From the cell containing the given text, extract its center point as [X, Y] coordinate. 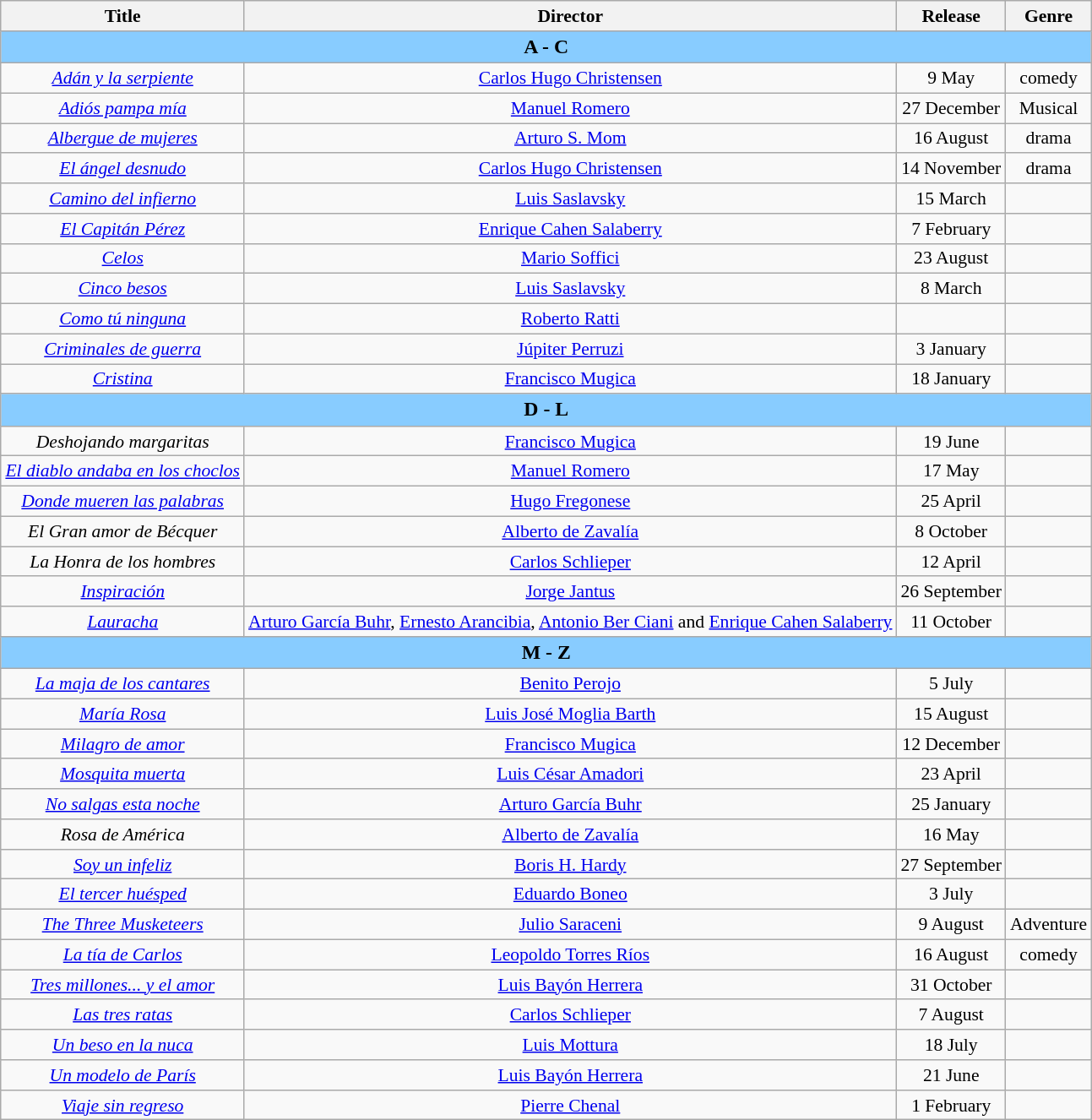
Hugo Fregonese [570, 502]
M - Z [546, 653]
Genre [1049, 16]
D - L [546, 410]
Title [122, 16]
16 May [951, 835]
Albergue de mujeres [122, 139]
12 April [951, 562]
9 May [951, 79]
El diablo andaba en los choclos [122, 471]
El tercer huésped [122, 894]
Director [570, 16]
Arturo García Buhr [570, 804]
Release [951, 16]
Leopoldo Torres Ríos [570, 955]
15 March [951, 198]
Eduardo Boneo [570, 894]
Deshojando margaritas [122, 442]
Rosa de América [122, 835]
María Rosa [122, 715]
Tres millones... y el amor [122, 985]
Cinco besos [122, 289]
Arturo García Buhr, Ernesto Arancibia, Antonio Ber Ciani and Enrique Cahen Salaberry [570, 622]
21 June [951, 1075]
Luis César Amadori [570, 775]
La Honra de los hombres [122, 562]
Enrique Cahen Salaberry [570, 229]
17 May [951, 471]
Adventure [1049, 925]
Luis Mottura [570, 1045]
11 October [951, 622]
18 July [951, 1045]
15 August [951, 715]
14 November [951, 169]
El ángel desnudo [122, 169]
Milagro de amor [122, 744]
27 December [951, 108]
3 July [951, 894]
3 January [951, 349]
Adiós pampa mía [122, 108]
Celos [122, 258]
Mosquita muerta [122, 775]
Luis José Moglia Barth [570, 715]
18 January [951, 379]
23 August [951, 258]
Jorge Jantus [570, 592]
5 July [951, 684]
Arturo S. Mom [570, 139]
Lauracha [122, 622]
The Three Musketeers [122, 925]
9 August [951, 925]
El Gran amor de Bécquer [122, 531]
Donde mueren las palabras [122, 502]
8 March [951, 289]
No salgas esta noche [122, 804]
Un modelo de París [122, 1075]
23 April [951, 775]
26 September [951, 592]
31 October [951, 985]
El Capitán Pérez [122, 229]
Júpiter Perruzi [570, 349]
La maja de los cantares [122, 684]
Criminales de guerra [122, 349]
Adán y la serpiente [122, 79]
Las tres ratas [122, 1015]
Roberto Ratti [570, 319]
Camino del infierno [122, 198]
Un beso en la nuca [122, 1045]
8 October [951, 531]
Cristina [122, 379]
Mario Soffici [570, 258]
25 April [951, 502]
25 January [951, 804]
7 August [951, 1015]
12 December [951, 744]
Soy un infeliz [122, 865]
Boris H. Hardy [570, 865]
27 September [951, 865]
Inspiración [122, 592]
Como tú ninguna [122, 319]
19 June [951, 442]
Julio Saraceni [570, 925]
Benito Perojo [570, 684]
7 February [951, 229]
A - C [546, 47]
La tía de Carlos [122, 955]
Musical [1049, 108]
